Pinpoint the cell where the given text exists, returning its [X, Y] midpoint coordinate. 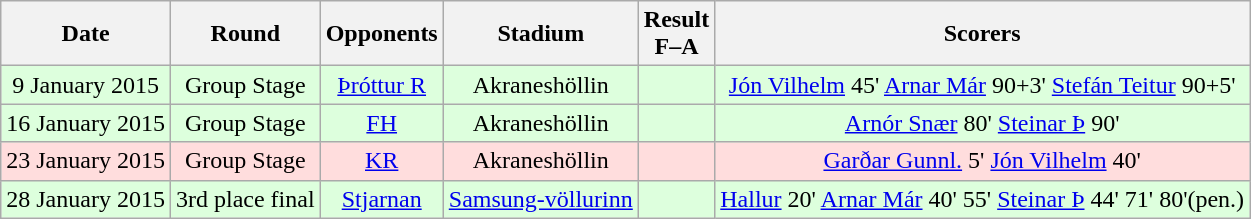
Þróttur R [382, 85]
Opponents [382, 34]
Round [245, 34]
ResultF–A [676, 34]
23 January 2015 [86, 161]
3rd place final [245, 199]
Jón Vilhelm 45' Arnar Már 90+3' Stefán Teitur 90+5' [982, 85]
Stjarnan [382, 199]
Date [86, 34]
FH [382, 123]
16 January 2015 [86, 123]
Arnór Snær 80' Steinar Þ 90' [982, 123]
KR [382, 161]
28 January 2015 [86, 199]
Garðar Gunnl. 5' Jón Vilhelm 40' [982, 161]
Hallur 20' Arnar Már 40' 55' Steinar Þ 44' 71' 80'(pen.) [982, 199]
Stadium [540, 34]
Scorers [982, 34]
9 January 2015 [86, 85]
Samsung-völlurinn [540, 199]
